Return the [x, y] coordinate for the center point of the cell that contains the specified text.  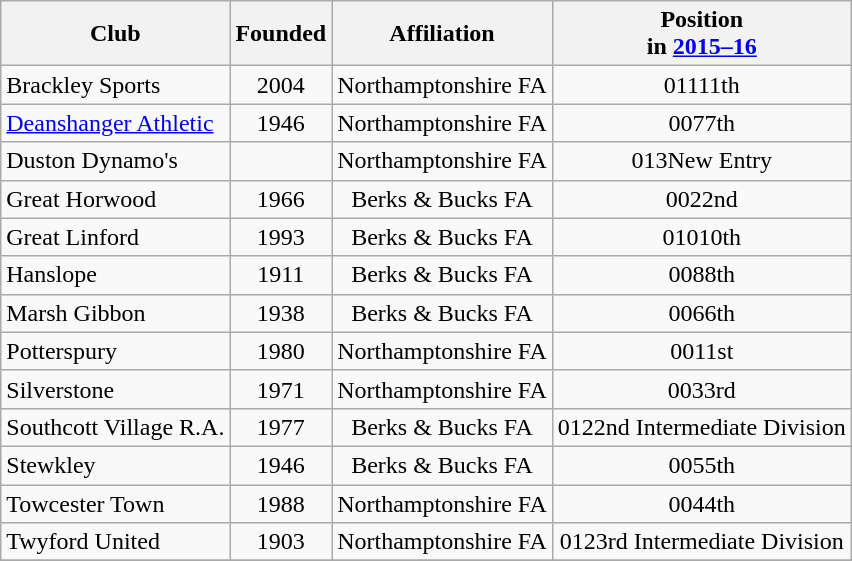
1988 [281, 503]
0122nd Intermediate Division [702, 427]
Marsh Gibbon [116, 313]
0123rd Intermediate Division [702, 542]
Club [116, 34]
1966 [281, 199]
01111th [702, 85]
0022nd [702, 199]
0088th [702, 275]
0011st [702, 351]
Affiliation [442, 34]
1977 [281, 427]
Silverstone [116, 389]
013New Entry [702, 161]
1993 [281, 237]
Stewkley [116, 465]
Southcott Village R.A. [116, 427]
01010th [702, 237]
Hanslope [116, 275]
Duston Dynamo's [116, 161]
2004 [281, 85]
1980 [281, 351]
1938 [281, 313]
Twyford United [116, 542]
Great Horwood [116, 199]
0066th [702, 313]
Deanshanger Athletic [116, 123]
Positionin 2015–16 [702, 34]
0077th [702, 123]
1911 [281, 275]
0055th [702, 465]
1971 [281, 389]
1903 [281, 542]
Founded [281, 34]
Great Linford [116, 237]
Towcester Town [116, 503]
0033rd [702, 389]
0044th [702, 503]
Brackley Sports [116, 85]
Potterspury [116, 351]
